Return (X, Y) of the center of cell containing provided text 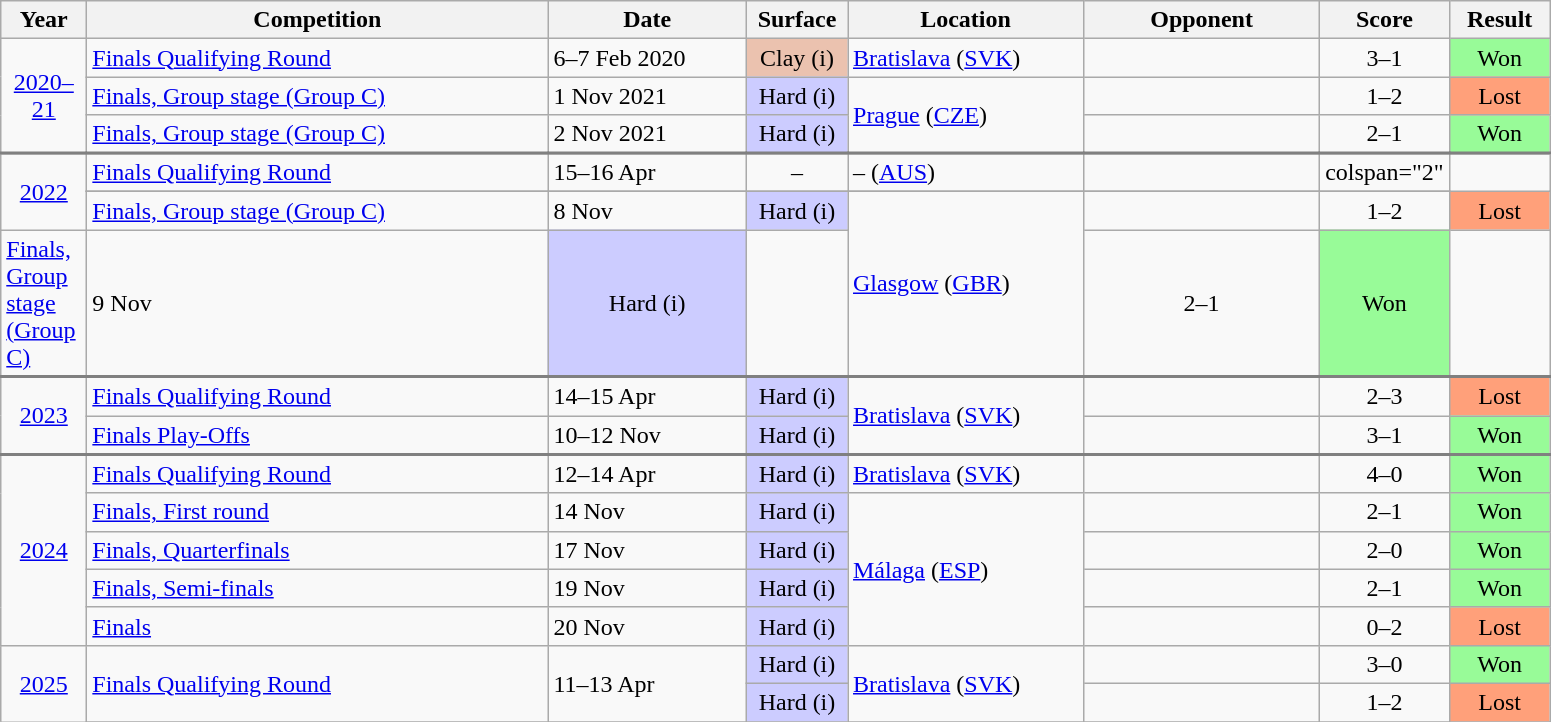
2–3 (1385, 396)
10–12 Nov (648, 436)
Prague (CZE) (966, 115)
15–16 Apr (648, 172)
2–0 (1385, 550)
Finals Play-Offs (318, 436)
Finals, Quarterfinals (318, 550)
11–13 Apr (648, 683)
2 Nov 2021 (648, 134)
6–7 Feb 2020 (648, 58)
2025 (44, 683)
1 Nov 2021 (648, 96)
14 Nov (648, 512)
2020–21 (44, 96)
20 Nov (648, 626)
Glasgow (GBR) (966, 284)
0–2 (1385, 626)
Result (1500, 20)
Finals, First round (318, 512)
Finals (318, 626)
14–15 Apr (648, 396)
Surface (796, 20)
colspan="2" (1385, 172)
Location (966, 20)
3–0 (1385, 664)
Finals, Semi-finals (318, 588)
12–14 Apr (648, 474)
Year (44, 20)
Date (648, 20)
2023 (44, 416)
9 Nov (318, 304)
4–0 (1385, 474)
2022 (44, 192)
– (AUS) (966, 172)
8 Nov (648, 211)
Opponent (1202, 20)
Score (1385, 20)
– (796, 172)
19 Nov (648, 588)
Competition (318, 20)
2024 (44, 550)
Málaga (ESP) (966, 569)
Clay (i) (796, 58)
17 Nov (648, 550)
